For the text-containing cell, return its midpoint in [x, y] coordinate format. 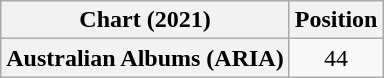
Position [336, 20]
44 [336, 58]
Australian Albums (ARIA) [145, 58]
Chart (2021) [145, 20]
